Extract the [X, Y] coordinate from the center of the cell holding the provided text.  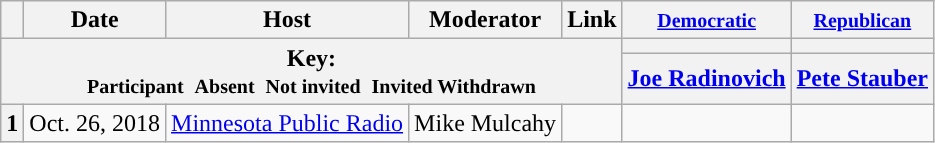
Oct. 26, 2018 [95, 123]
Key: Participant Absent Not invited Invited Withdrawn [312, 72]
Democratic [706, 20]
Date [95, 20]
Host [288, 20]
Joe Radinovich [706, 78]
Pete Stauber [862, 78]
1 [12, 123]
Moderator [486, 20]
Mike Mulcahy [486, 123]
Link [592, 20]
Minnesota Public Radio [288, 123]
Republican [862, 20]
